Determine the (x, y) coordinate at the center of the cell enclosing the given text.  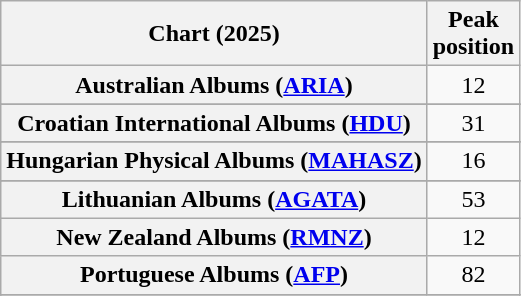
New Zealand Albums (RMNZ) (214, 237)
Croatian International Albums (HDU) (214, 123)
Portuguese Albums (AFP) (214, 275)
Peakposition (473, 34)
82 (473, 275)
16 (473, 161)
Australian Albums (ARIA) (214, 85)
31 (473, 123)
Chart (2025) (214, 34)
Hungarian Physical Albums (MAHASZ) (214, 161)
53 (473, 199)
Lithuanian Albums (AGATA) (214, 199)
